Locate the cell with the specified text and output its (x, y) center coordinate. 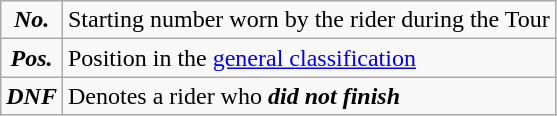
No. (32, 20)
DNF (32, 96)
Denotes a rider who did not finish (308, 96)
Pos. (32, 58)
Position in the general classification (308, 58)
Starting number worn by the rider during the Tour (308, 20)
